Find where the given text appears and provide that cell's center as (x, y) coordinate. 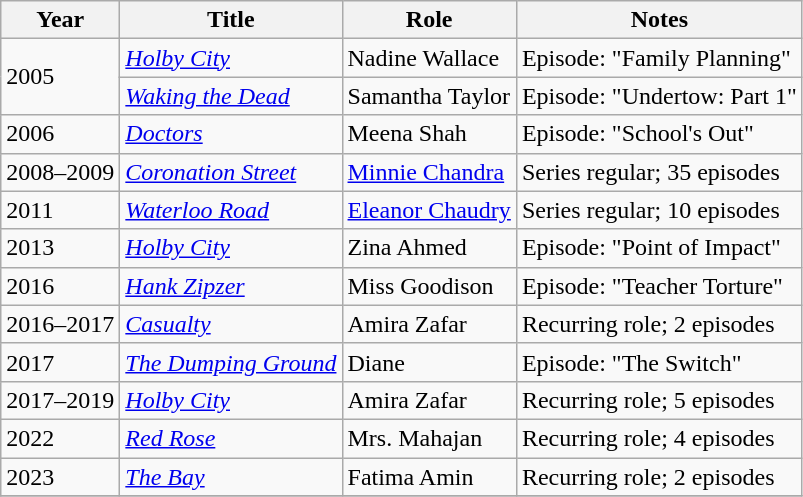
Nadine Wallace (429, 58)
Waking the Dead (231, 96)
The Bay (231, 477)
Casualty (231, 324)
Samantha Taylor (429, 96)
Diane (429, 362)
2022 (60, 438)
Mrs. Mahajan (429, 438)
Red Rose (231, 438)
Fatima Amin (429, 477)
Minnie Chandra (429, 172)
2013 (60, 248)
Coronation Street (231, 172)
Year (60, 20)
Episode: "Teacher Torture" (659, 286)
Episode: "The Switch" (659, 362)
Episode: "School's Out" (659, 134)
2006 (60, 134)
Title (231, 20)
Meena Shah (429, 134)
Recurring role; 4 episodes (659, 438)
Doctors (231, 134)
The Dumping Ground (231, 362)
Zina Ahmed (429, 248)
2017–2019 (60, 400)
Episode: "Point of Impact" (659, 248)
2011 (60, 210)
Recurring role; 5 episodes (659, 400)
2016 (60, 286)
2016–2017 (60, 324)
Role (429, 20)
Series regular; 35 episodes (659, 172)
2008–2009 (60, 172)
Miss Goodison (429, 286)
Eleanor Chaudry (429, 210)
2023 (60, 477)
2017 (60, 362)
Notes (659, 20)
2005 (60, 77)
Episode: "Undertow: Part 1" (659, 96)
Series regular; 10 episodes (659, 210)
Hank Zipzer (231, 286)
Episode: "Family Planning" (659, 58)
Waterloo Road (231, 210)
